Locate the cell with the specified text and output its [x, y] center coordinate. 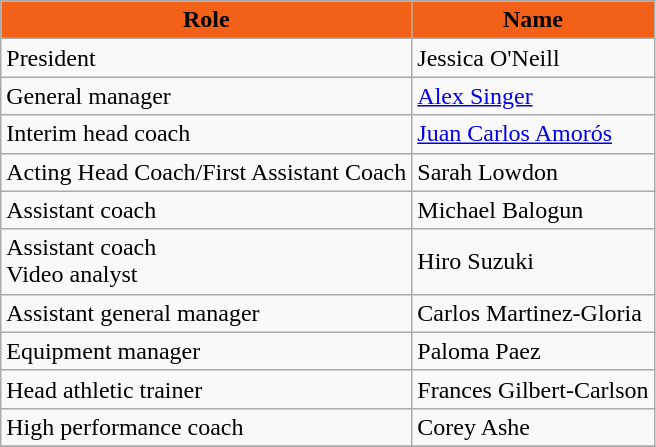
Assistant coach [206, 210]
Head athletic trainer [206, 389]
Hiro Suzuki [533, 262]
Sarah Lowdon [533, 172]
General manager [206, 96]
Paloma Paez [533, 351]
President [206, 58]
Jessica O'Neill [533, 58]
Juan Carlos Amorós [533, 134]
Equipment manager [206, 351]
Role [206, 20]
Carlos Martinez-Gloria [533, 313]
Frances Gilbert-Carlson [533, 389]
Alex Singer [533, 96]
High performance coach [206, 427]
Corey Ashe [533, 427]
Assistant general manager [206, 313]
Acting Head Coach/First Assistant Coach [206, 172]
Interim head coach [206, 134]
Assistant coachVideo analyst [206, 262]
Michael Balogun [533, 210]
Name [533, 20]
